Scan for the cell matching the given text and deliver its [x, y] coordinate at center. 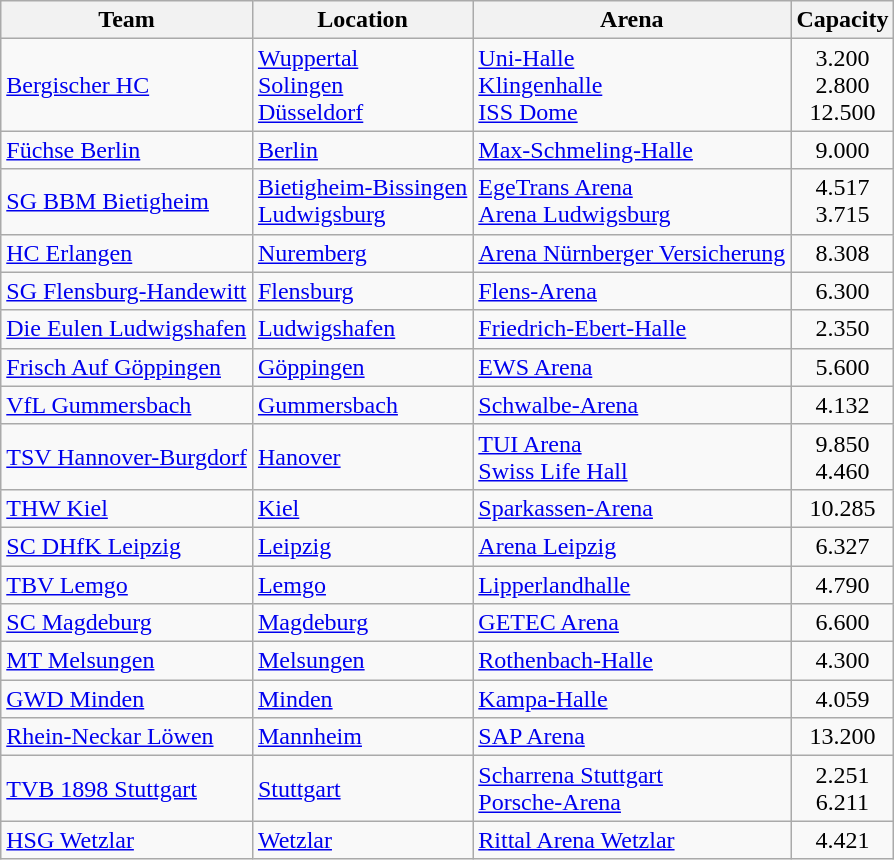
HSG Wetzlar [127, 840]
4.059 [842, 699]
Mannheim [362, 737]
Melsungen [362, 661]
THW Kiel [127, 508]
4.300 [842, 661]
TSV Hannover-Burgdorf [127, 456]
TBV Lemgo [127, 585]
Rothenbach-Halle [632, 661]
Die Eulen Ludwigshafen [127, 329]
Arena Nürnberger Versicherung [632, 253]
6.300 [842, 291]
GETEC Arena [632, 623]
SG Flensburg-Handewitt [127, 291]
SC Magdeburg [127, 623]
Frisch Auf Göppingen [127, 367]
Sparkassen-Arena [632, 508]
Wetzlar [362, 840]
Flensburg [362, 291]
6.327 [842, 546]
Stuttgart [362, 788]
Uni-HalleKlingenhalleISS Dome [632, 85]
Bietigheim-BissingenLudwigsburg [362, 202]
6.600 [842, 623]
Lemgo [362, 585]
Scharrena StuttgartPorsche-Arena [632, 788]
Ludwigshafen [362, 329]
Minden [362, 699]
Team [127, 20]
EWS Arena [632, 367]
HC Erlangen [127, 253]
Bergischer HC [127, 85]
SAP Arena [632, 737]
2.2516.211 [842, 788]
Capacity [842, 20]
Göppingen [362, 367]
4.5173.715 [842, 202]
WuppertalSolingenDüsseldorf [362, 85]
Arena Leipzig [632, 546]
EgeTrans ArenaArena Ludwigsburg [632, 202]
Friedrich-Ebert-Halle [632, 329]
2.350 [842, 329]
Lipperlandhalle [632, 585]
Füchse Berlin [127, 150]
Kiel [362, 508]
Leipzig [362, 546]
Hanover [362, 456]
8.308 [842, 253]
SC DHfK Leipzig [127, 546]
GWD Minden [127, 699]
VfL Gummersbach [127, 405]
4.790 [842, 585]
4.132 [842, 405]
Kampa-Halle [632, 699]
Magdeburg [362, 623]
9.000 [842, 150]
Gummersbach [362, 405]
TUI ArenaSwiss Life Hall [632, 456]
5.600 [842, 367]
13.200 [842, 737]
Arena [632, 20]
MT Melsungen [127, 661]
Rittal Arena Wetzlar [632, 840]
10.285 [842, 508]
Location [362, 20]
Berlin [362, 150]
Max-Schmeling-Halle [632, 150]
Schwalbe-Arena [632, 405]
9.8504.460 [842, 456]
TVB 1898 Stuttgart [127, 788]
4.421 [842, 840]
Nuremberg [362, 253]
Flens-Arena [632, 291]
3.2002.80012.500 [842, 85]
SG BBM Bietigheim [127, 202]
Rhein-Neckar Löwen [127, 737]
